Search for the cell housing the specified text and yield its (x, y) center coordinate. 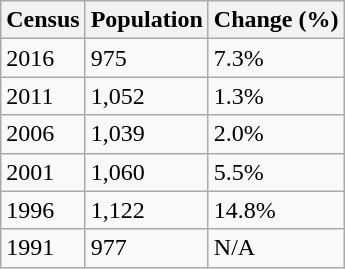
2006 (43, 134)
14.8% (276, 210)
Change (%) (276, 20)
975 (146, 58)
N/A (276, 248)
1,039 (146, 134)
1991 (43, 248)
Census (43, 20)
5.5% (276, 172)
7.3% (276, 58)
1,060 (146, 172)
1,122 (146, 210)
2001 (43, 172)
2011 (43, 96)
2.0% (276, 134)
977 (146, 248)
1996 (43, 210)
1,052 (146, 96)
2016 (43, 58)
1.3% (276, 96)
Population (146, 20)
